Determine the (X, Y) coordinate at the center of the cell enclosing the given text.  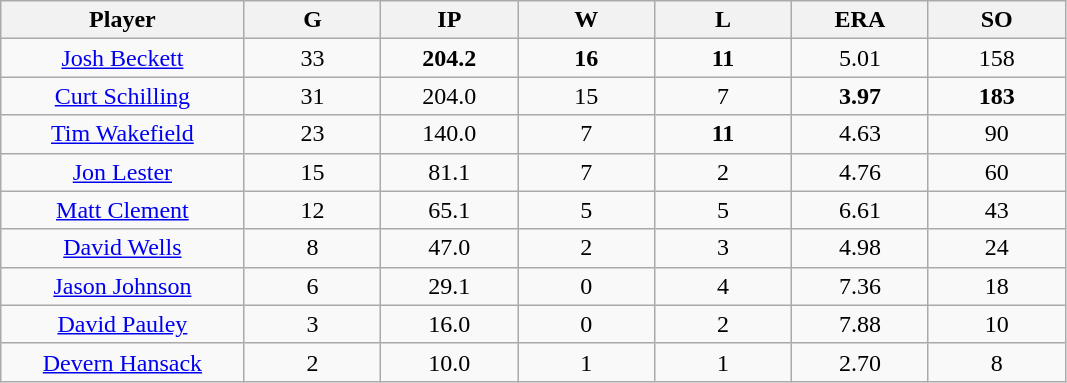
81.1 (450, 172)
23 (312, 134)
G (312, 20)
204.2 (450, 58)
David Wells (122, 248)
4.63 (860, 134)
65.1 (450, 210)
60 (996, 172)
5.01 (860, 58)
Jason Johnson (122, 286)
10.0 (450, 362)
43 (996, 210)
16 (586, 58)
204.0 (450, 96)
140.0 (450, 134)
47.0 (450, 248)
Josh Beckett (122, 58)
L (724, 20)
W (586, 20)
2.70 (860, 362)
16.0 (450, 324)
David Pauley (122, 324)
SO (996, 20)
Matt Clement (122, 210)
Jon Lester (122, 172)
6.61 (860, 210)
7.88 (860, 324)
4.76 (860, 172)
12 (312, 210)
ERA (860, 20)
7.36 (860, 286)
183 (996, 96)
10 (996, 324)
24 (996, 248)
18 (996, 286)
31 (312, 96)
Devern Hansack (122, 362)
29.1 (450, 286)
Player (122, 20)
158 (996, 58)
4.98 (860, 248)
3.97 (860, 96)
90 (996, 134)
33 (312, 58)
6 (312, 286)
Curt Schilling (122, 96)
IP (450, 20)
4 (724, 286)
Tim Wakefield (122, 134)
